From the cell containing the given text, extract its center point as (x, y) coordinate. 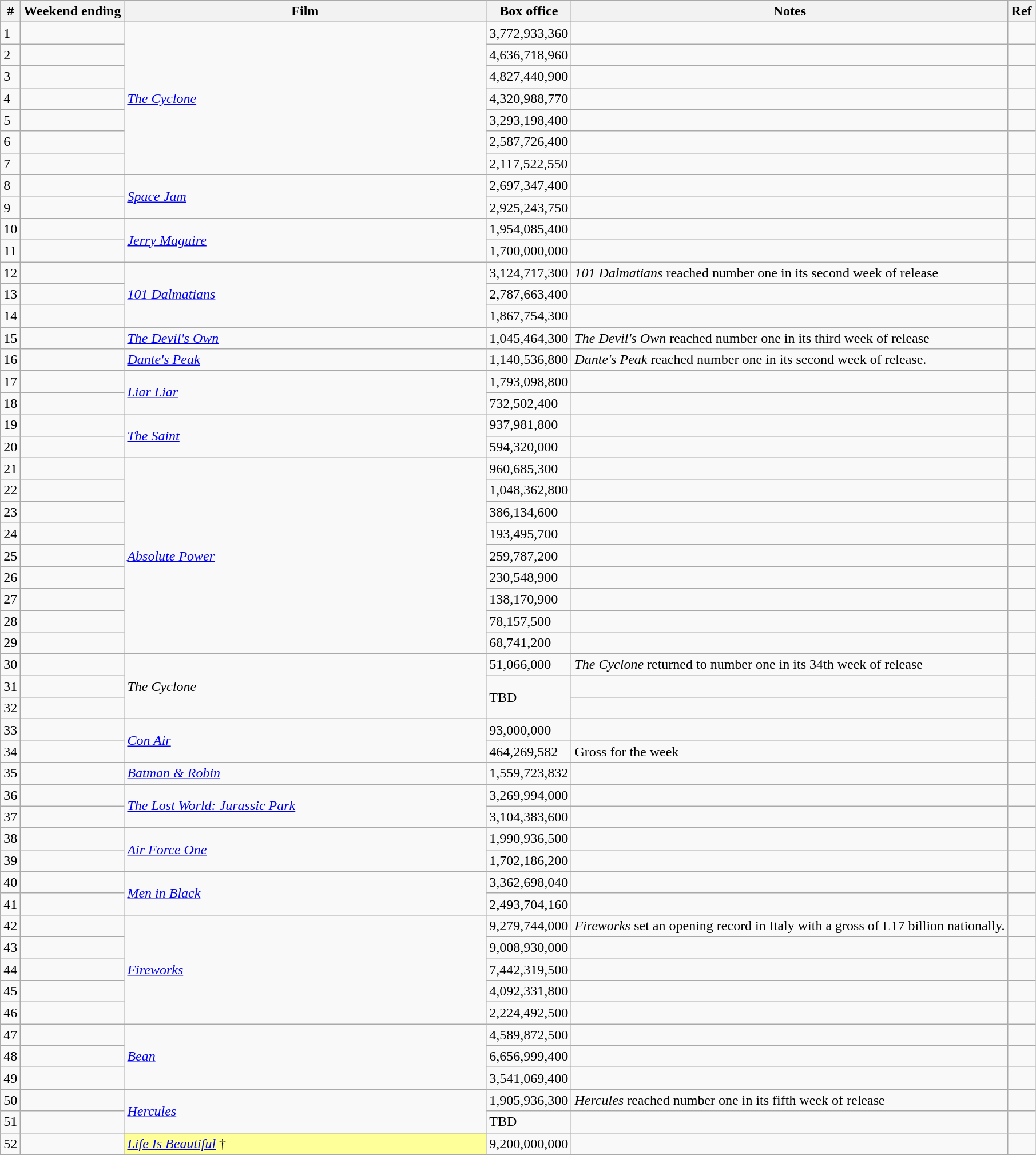
Jerry Maguire (305, 240)
78,157,500 (529, 621)
Hercules (305, 1111)
Batman & Robin (305, 773)
Fireworks (305, 969)
4,827,440,900 (529, 77)
2,697,347,400 (529, 185)
138,170,900 (529, 599)
35 (10, 773)
39 (10, 860)
386,134,600 (529, 512)
The Devil's Own (305, 338)
2,493,704,160 (529, 904)
9,008,930,000 (529, 947)
259,787,200 (529, 555)
1,702,186,200 (529, 860)
Gross for the week (789, 752)
Box office (529, 11)
14 (10, 316)
2,117,522,550 (529, 164)
193,495,700 (529, 534)
46 (10, 1013)
29 (10, 643)
68,741,200 (529, 643)
464,269,582 (529, 752)
1,990,936,500 (529, 839)
31 (10, 686)
10 (10, 229)
Liar Liar (305, 392)
1,905,936,300 (529, 1100)
732,502,400 (529, 403)
The Lost World: Jurassic Park (305, 806)
3,269,994,000 (529, 795)
Life Is Beautiful † (305, 1144)
33 (10, 730)
937,981,800 (529, 425)
49 (10, 1078)
45 (10, 991)
The Saint (305, 436)
34 (10, 752)
2,587,726,400 (529, 142)
Absolute Power (305, 556)
6 (10, 142)
40 (10, 882)
24 (10, 534)
Bean (305, 1057)
3,772,933,360 (529, 33)
26 (10, 577)
8 (10, 185)
Ref (1022, 11)
3,541,069,400 (529, 1078)
7 (10, 164)
Film (305, 11)
Weekend ending (72, 11)
1,559,723,832 (529, 773)
2 (10, 55)
47 (10, 1035)
Space Jam (305, 196)
230,548,900 (529, 577)
594,320,000 (529, 447)
101 Dalmatians (305, 295)
51 (10, 1122)
3,293,198,400 (529, 120)
27 (10, 599)
# (10, 11)
18 (10, 403)
4,589,872,500 (529, 1035)
2,925,243,750 (529, 207)
11 (10, 251)
The Devil's Own reached number one in its third week of release (789, 338)
22 (10, 490)
The Cyclone returned to number one in its 34th week of release (789, 665)
3,362,698,040 (529, 882)
1,867,754,300 (529, 316)
6,656,999,400 (529, 1057)
3 (10, 77)
2,224,492,500 (529, 1013)
1,954,085,400 (529, 229)
3,124,717,300 (529, 273)
48 (10, 1057)
28 (10, 621)
1,048,362,800 (529, 490)
52 (10, 1144)
9,279,744,000 (529, 926)
41 (10, 904)
32 (10, 708)
101 Dalmatians reached number one in its second week of release (789, 273)
23 (10, 512)
3,104,383,600 (529, 817)
16 (10, 360)
Con Air (305, 741)
Fireworks set an opening record in Italy with a gross of L17 billion nationally. (789, 926)
36 (10, 795)
Dante's Peak reached number one in its second week of release. (789, 360)
51,066,000 (529, 665)
37 (10, 817)
Men in Black (305, 893)
17 (10, 382)
960,685,300 (529, 469)
12 (10, 273)
42 (10, 926)
1,700,000,000 (529, 251)
9,200,000,000 (529, 1144)
21 (10, 469)
Notes (789, 11)
9 (10, 207)
19 (10, 425)
4 (10, 98)
1,793,098,800 (529, 382)
30 (10, 665)
1,045,464,300 (529, 338)
13 (10, 295)
25 (10, 555)
4,636,718,960 (529, 55)
38 (10, 839)
44 (10, 970)
Dante's Peak (305, 360)
Air Force One (305, 850)
5 (10, 120)
2,787,663,400 (529, 295)
93,000,000 (529, 730)
15 (10, 338)
7,442,319,500 (529, 970)
50 (10, 1100)
1 (10, 33)
4,092,331,800 (529, 991)
Hercules reached number one in its fifth week of release (789, 1100)
20 (10, 447)
43 (10, 947)
4,320,988,770 (529, 98)
1,140,536,800 (529, 360)
